Pinpoint the cell where the given text exists, returning its [X, Y] midpoint coordinate. 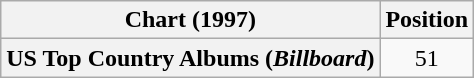
51 [427, 58]
Chart (1997) [190, 20]
Position [427, 20]
US Top Country Albums (Billboard) [190, 58]
